Scan for the cell matching the given text and deliver its (x, y) coordinate at center. 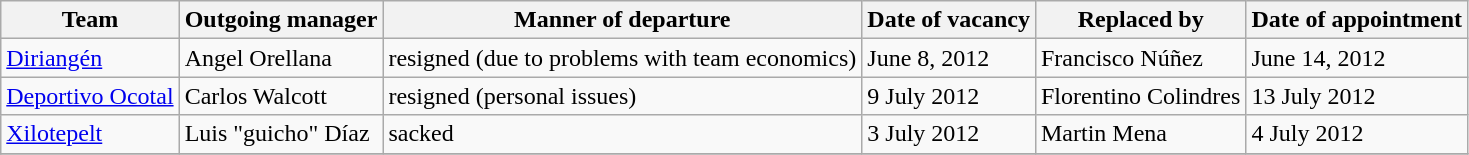
sacked (622, 134)
4 July 2012 (1357, 134)
9 July 2012 (949, 96)
Florentino Colindres (1140, 96)
June 14, 2012 (1357, 58)
June 8, 2012 (949, 58)
13 July 2012 (1357, 96)
Deportivo Ocotal (90, 96)
Diriangén (90, 58)
Francisco Núñez (1140, 58)
Outgoing manager (281, 20)
resigned (due to problems with team economics) (622, 58)
Manner of departure (622, 20)
Team (90, 20)
Xilotepelt (90, 134)
resigned (personal issues) (622, 96)
Date of appointment (1357, 20)
Replaced by (1140, 20)
3 July 2012 (949, 134)
Date of vacancy (949, 20)
Luis "guicho" Díaz (281, 134)
Angel Orellana (281, 58)
Martin Mena (1140, 134)
Carlos Walcott (281, 96)
